Return the (X, Y) coordinate for the center point of the cell that contains the specified text.  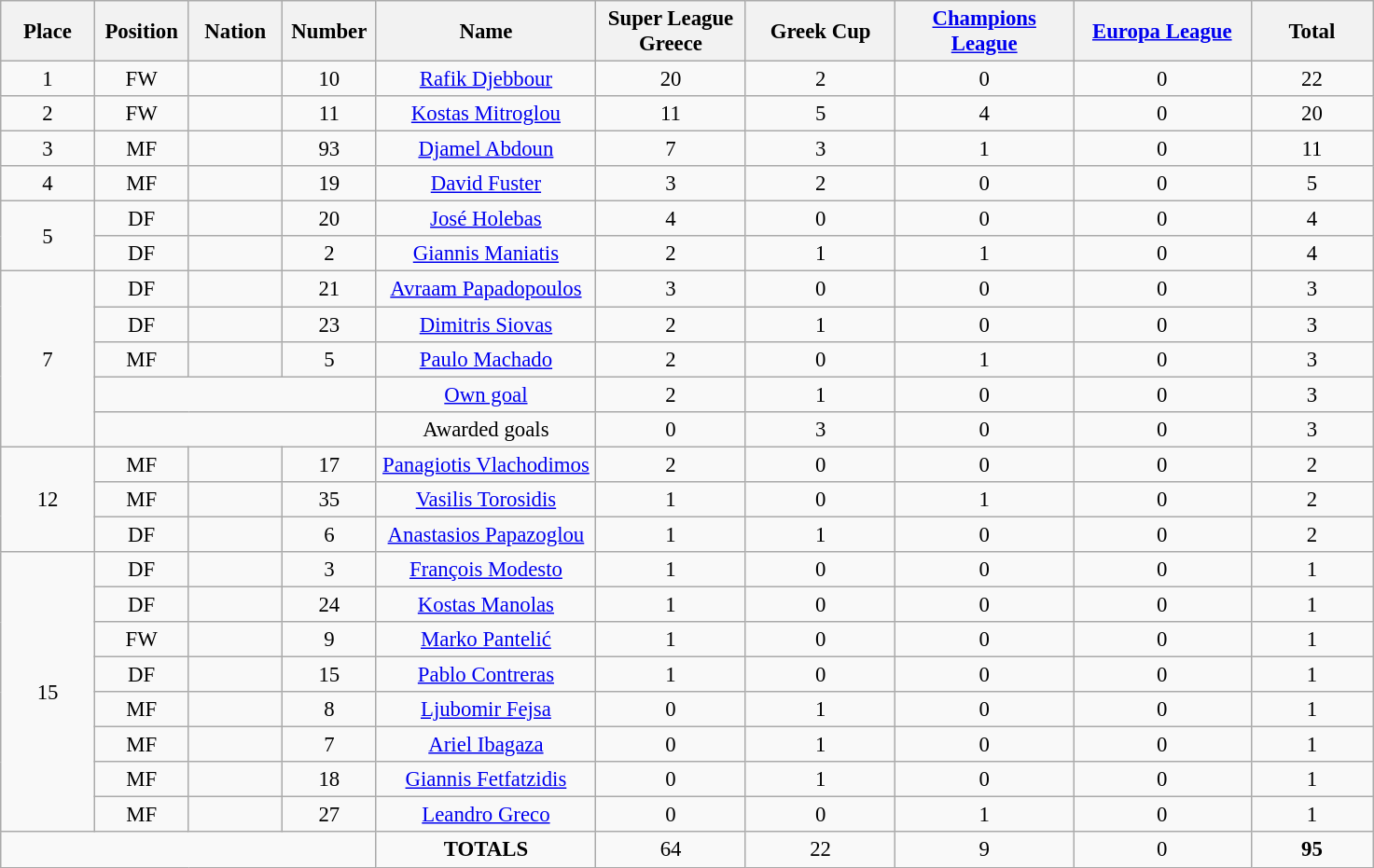
Giannis Fetfatzidis (486, 779)
Pablo Contreras (486, 675)
Europa League (1162, 32)
TOTALS (486, 850)
Avraam Papadopoulos (486, 289)
Kostas Manolas (486, 604)
18 (330, 779)
6 (330, 534)
Leandro Greco (486, 815)
Number (330, 32)
Paulo Machado (486, 359)
Panagiotis Vlachodimos (486, 464)
23 (330, 324)
24 (330, 604)
Kostas Mitroglou (486, 114)
Champions League (985, 32)
Own goal (486, 394)
Giannis Maniatis (486, 255)
35 (330, 500)
95 (1312, 850)
Super League Greece (672, 32)
Place (49, 32)
François Modesto (486, 570)
Nation (235, 32)
Awarded goals (486, 429)
93 (330, 149)
Djamel Abdoun (486, 149)
Anastasios Papazoglou (486, 534)
21 (330, 289)
27 (330, 815)
Total (1312, 32)
Vasilis Torosidis (486, 500)
Greek Cup (821, 32)
Position (142, 32)
Ljubomir Fejsa (486, 710)
Rafik Djebbour (486, 79)
10 (330, 79)
David Fuster (486, 184)
17 (330, 464)
19 (330, 184)
Dimitris Siovas (486, 324)
José Holebas (486, 219)
Name (486, 32)
8 (330, 710)
64 (672, 850)
12 (49, 500)
Ariel Ibagaza (486, 745)
Marko Pantelić (486, 640)
